Search for the cell housing the specified text and yield its (X, Y) center coordinate. 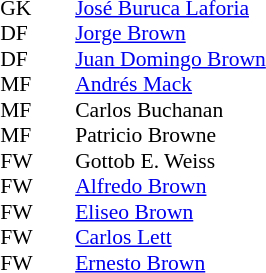
Alfredo Brown (170, 187)
Eliseo Brown (170, 212)
Jorge Brown (170, 33)
Carlos Lett (170, 237)
Andrés Mack (170, 85)
Carlos Buchanan (170, 110)
Gottob E. Weiss (170, 161)
Patricio Browne (170, 135)
Juan Domingo Brown (170, 59)
